Output the [x, y] coordinate of the center of the cell containing the given text.  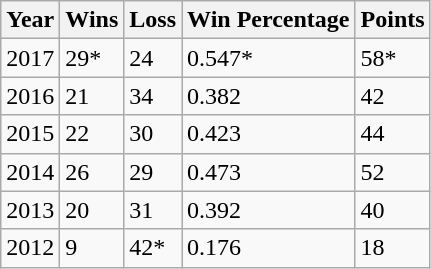
21 [92, 96]
29 [153, 172]
2014 [30, 172]
52 [392, 172]
2015 [30, 134]
30 [153, 134]
44 [392, 134]
24 [153, 58]
Wins [92, 20]
2013 [30, 210]
31 [153, 210]
0.547* [268, 58]
0.423 [268, 134]
2012 [30, 248]
40 [392, 210]
Points [392, 20]
0.382 [268, 96]
29* [92, 58]
Loss [153, 20]
18 [392, 248]
20 [92, 210]
22 [92, 134]
9 [92, 248]
0.392 [268, 210]
0.176 [268, 248]
42 [392, 96]
58* [392, 58]
34 [153, 96]
Win Percentage [268, 20]
2017 [30, 58]
26 [92, 172]
Year [30, 20]
42* [153, 248]
0.473 [268, 172]
2016 [30, 96]
